Locate the cell with the specified text and output its (x, y) center coordinate. 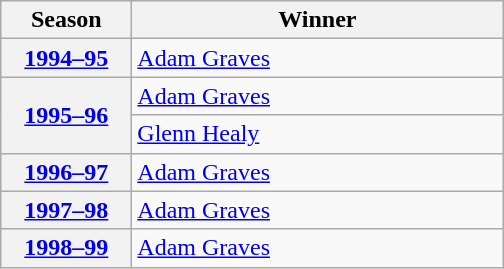
1994–95 (66, 58)
Glenn Healy (318, 134)
1996–97 (66, 172)
1997–98 (66, 210)
Winner (318, 20)
Season (66, 20)
1998–99 (66, 248)
1995–96 (66, 115)
